Locate the cell with the specified text and output its (X, Y) center coordinate. 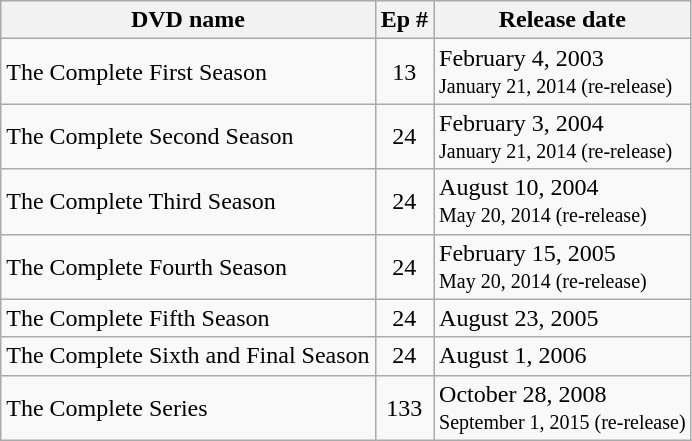
February 3, 2004January 21, 2014 (re-release) (563, 136)
August 10, 2004May 20, 2014 (re-release) (563, 202)
The Complete First Season (188, 72)
The Complete Sixth and Final Season (188, 356)
The Complete Fifth Season (188, 318)
The Complete Fourth Season (188, 266)
October 28, 2008September 1, 2015 (re-release) (563, 408)
DVD name (188, 20)
February 4, 2003January 21, 2014 (re-release) (563, 72)
The Complete Third Season (188, 202)
The Complete Second Season (188, 136)
Ep # (404, 20)
August 23, 2005 (563, 318)
Release date (563, 20)
13 (404, 72)
133 (404, 408)
The Complete Series (188, 408)
February 15, 2005May 20, 2014 (re-release) (563, 266)
August 1, 2006 (563, 356)
